Return the (X, Y) coordinate for the center point of the cell that contains the specified text.  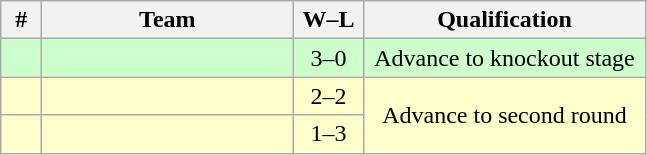
1–3 (328, 134)
Advance to knockout stage (504, 58)
3–0 (328, 58)
Team (168, 20)
# (22, 20)
2–2 (328, 96)
Qualification (504, 20)
W–L (328, 20)
Advance to second round (504, 115)
